Pinpoint the cell where the given text exists, returning its [X, Y] midpoint coordinate. 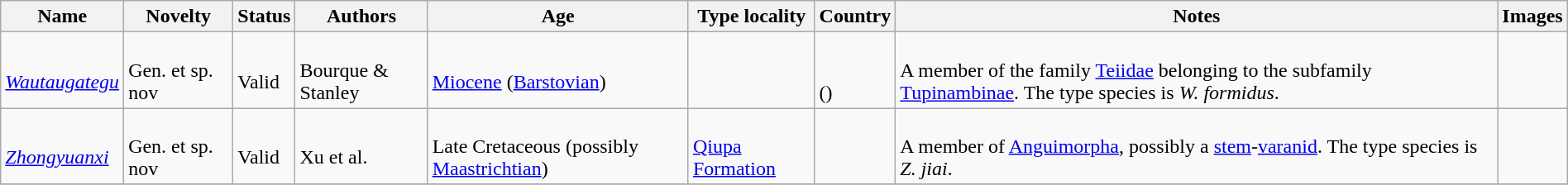
Type locality [751, 17]
Status [265, 17]
Zhongyuanxi [63, 146]
Qiupa Formation [751, 146]
Bourque & Stanley [361, 70]
Authors [361, 17]
Notes [1197, 17]
() [855, 70]
Novelty [179, 17]
Late Cretaceous (possibly Maastrichtian) [557, 146]
Age [557, 17]
A member of the family Teiidae belonging to the subfamily Tupinambinae. The type species is W. formidus. [1197, 70]
A member of Anguimorpha, possibly a stem-varanid. The type species is Z. jiai. [1197, 146]
Miocene (Barstovian) [557, 70]
Country [855, 17]
Wautaugategu [63, 70]
Images [1532, 17]
Name [63, 17]
Xu et al. [361, 146]
